Return the (X, Y) coordinate for the center point of the cell that contains the specified text.  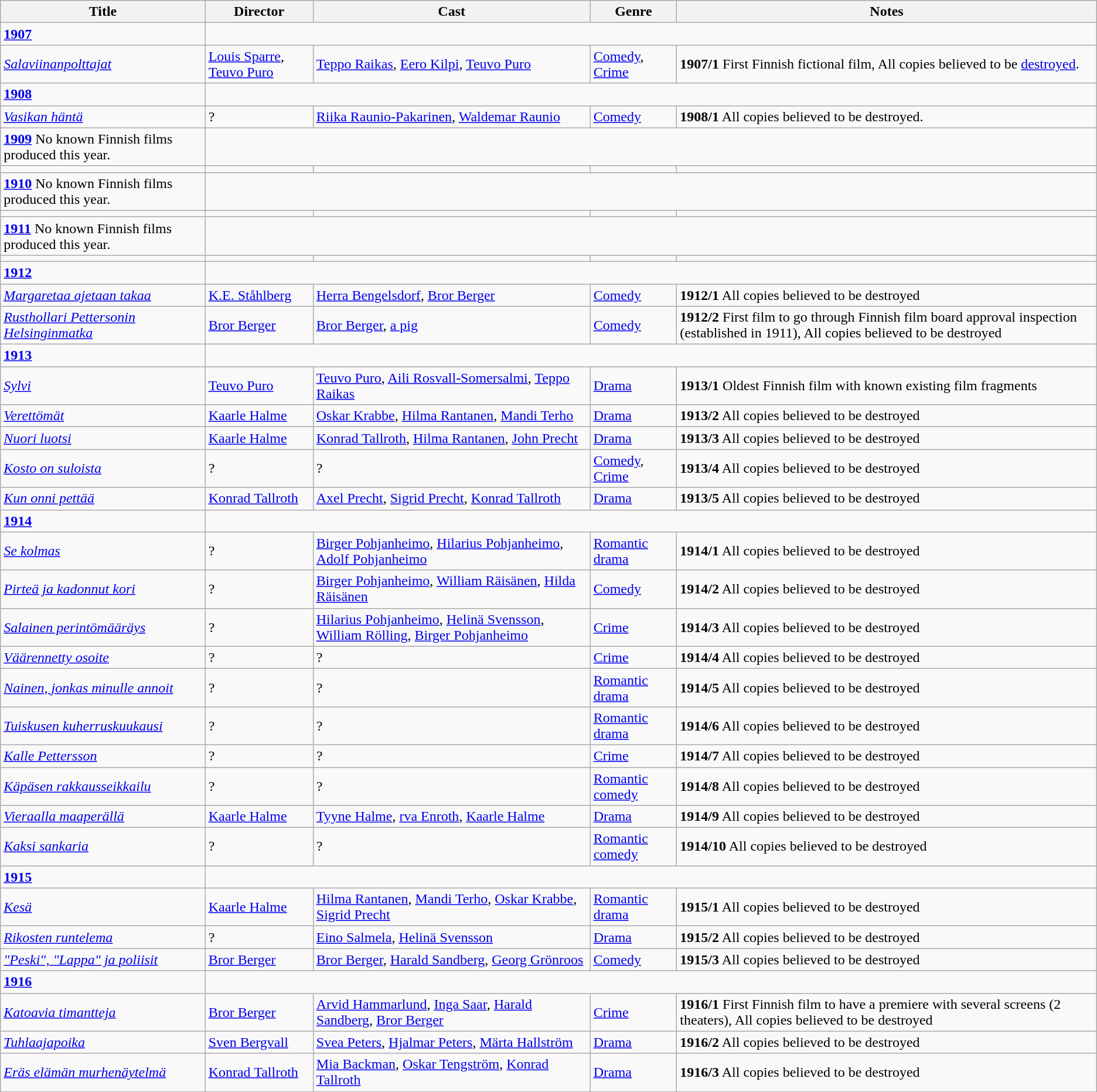
Kun onni pettää (103, 499)
1909 No known Finnish films produced this year. (103, 146)
Svea Peters, Hjalmar Peters, Märta Hallström (451, 1042)
Verettömät (103, 416)
Bror Berger, a pig (451, 326)
Arvid Hammarlund, Inga Saar, Harald Sandberg, Bror Berger (451, 1012)
Väärennetty osoite (103, 657)
Hilarius Pohjanheimo, Helinä Svensson, William Rölling, Birger Pohjanheimo (451, 627)
1913/3 All copies believed to be destroyed (887, 438)
Nuori luotsi (103, 438)
1916/1 First Finnish film to have a premiere with several screens (2 theaters), All copies believed to be destroyed (887, 1012)
Cast (451, 12)
Notes (887, 12)
1914/9 All copies believed to be destroyed (887, 817)
1912/1 All copies believed to be destroyed (887, 295)
Genre (633, 12)
Rusthollari Pettersonin Helsinginmatka (103, 326)
1914 (103, 521)
1907 (103, 34)
1913/5 All copies believed to be destroyed (887, 499)
Vieraalla maaperällä (103, 817)
1914/4 All copies believed to be destroyed (887, 657)
1914/10 All copies believed to be destroyed (887, 847)
Nainen, jonkas minulle annoit (103, 688)
Pirteä ja kadonnut kori (103, 589)
1914/5 All copies believed to be destroyed (887, 688)
Oskar Krabbe, Hilma Rantanen, Mandi Terho (451, 416)
1913/2 All copies believed to be destroyed (887, 416)
Herra Bengelsdorf, Bror Berger (451, 295)
Birger Pohjanheimo, Hilarius Pohjanheimo, Adolf Pohjanheimo (451, 551)
1910 No known Finnish films produced this year. (103, 191)
1911 No known Finnish films produced this year. (103, 236)
Axel Precht, Sigrid Precht, Konrad Tallroth (451, 499)
Title (103, 12)
Konrad Tallroth, Hilma Rantanen, John Precht (451, 438)
Birger Pohjanheimo, William Räisänen, Hilda Räisänen (451, 589)
Teuvo Puro, Aili Rosvall-Somersalmi, Teppo Raikas (451, 385)
1913 (103, 356)
Margaretaa ajetaan takaa (103, 295)
Sylvi (103, 385)
Teppo Raikas, Eero Kilpi, Teuvo Puro (451, 64)
1912 (103, 272)
Teuvo Puro (259, 385)
1914/3 All copies believed to be destroyed (887, 627)
Riika Raunio-Pakarinen, Waldemar Raunio (451, 117)
Kaksi sankaria (103, 847)
Bror Berger, Harald Sandberg, Georg Grönroos (451, 960)
1913/1 Oldest Finnish film with known existing film fragments (887, 385)
1915/2 All copies believed to be destroyed (887, 937)
1908/1 All copies believed to be destroyed. (887, 117)
1908 (103, 94)
1914/1 All copies believed to be destroyed (887, 551)
Tyyne Halme, rva Enroth, Kaarle Halme (451, 817)
Eräs elämän murhenäytelmä (103, 1072)
Se kolmas (103, 551)
Kosto on suloista (103, 469)
Salainen perintömääräys (103, 627)
Sven Bergvall (259, 1042)
1914/7 All copies believed to be destroyed (887, 756)
Louis Sparre, Teuvo Puro (259, 64)
"Peski", "Lappa" ja poliisit (103, 960)
Kalle Pettersson (103, 756)
1915 (103, 877)
1907/1 First Finnish fictional film, All copies believed to be destroyed. (887, 64)
Tuiskusen kuherruskuukausi (103, 725)
Mia Backman, Oskar Tengström, Konrad Tallroth (451, 1072)
Kesä (103, 907)
K.E. Ståhlberg (259, 295)
1914/6 All copies believed to be destroyed (887, 725)
1915/3 All copies believed to be destroyed (887, 960)
Director (259, 12)
Vasikan häntä (103, 117)
1915/1 All copies believed to be destroyed (887, 907)
Salaviinanpolttajat (103, 64)
Hilma Rantanen, Mandi Terho, Oskar Krabbe, Sigrid Precht (451, 907)
1914/2 All copies believed to be destroyed (887, 589)
1916/3 All copies believed to be destroyed (887, 1072)
Eino Salmela, Helinä Svensson (451, 937)
1916/2 All copies believed to be destroyed (887, 1042)
1912/2 First film to go through Finnish film board approval inspection (established in 1911), All copies believed to be destroyed (887, 326)
Käpäsen rakkausseikkailu (103, 786)
Katoavia timantteja (103, 1012)
Rikosten runtelema (103, 937)
1914/8 All copies believed to be destroyed (887, 786)
Tuhlaajapoika (103, 1042)
1916 (103, 982)
1913/4 All copies believed to be destroyed (887, 469)
